Provide the (x, y) coordinate of the cell's center where the given text is located.  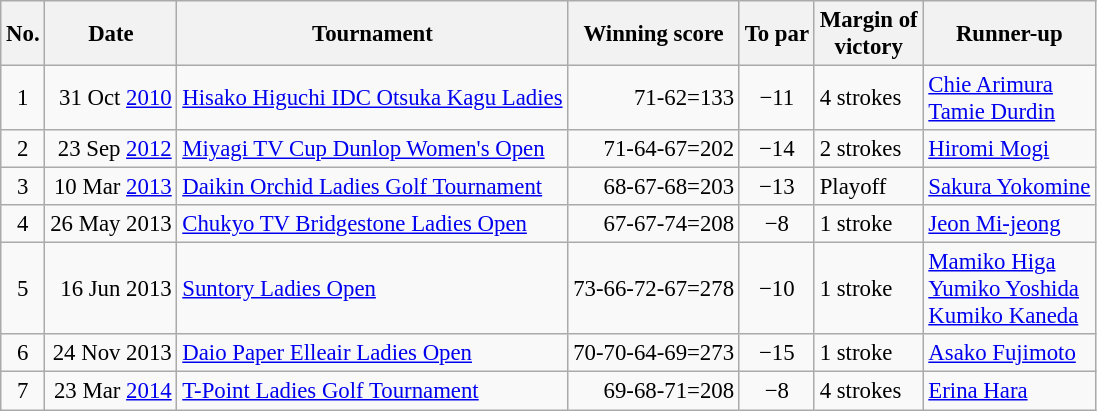
Asako Fujimoto (1010, 353)
31 Oct 2010 (111, 98)
No. (23, 34)
5 (23, 289)
−14 (776, 149)
3 (23, 187)
Playoff (868, 187)
Chukyo TV Bridgestone Ladies Open (372, 224)
23 Sep 2012 (111, 149)
Runner-up (1010, 34)
Mamiko Higa Yumiko Yoshida Kumiko Kaneda (1010, 289)
To par (776, 34)
10 Mar 2013 (111, 187)
T-Point Ladies Golf Tournament (372, 391)
71-64-67=202 (654, 149)
24 Nov 2013 (111, 353)
73-66-72-67=278 (654, 289)
−13 (776, 187)
Winning score (654, 34)
Erina Hara (1010, 391)
Date (111, 34)
−10 (776, 289)
1 (23, 98)
23 Mar 2014 (111, 391)
Hisako Higuchi IDC Otsuka Kagu Ladies (372, 98)
4 (23, 224)
Daio Paper Elleair Ladies Open (372, 353)
7 (23, 391)
−11 (776, 98)
67-67-74=208 (654, 224)
69-68-71=208 (654, 391)
6 (23, 353)
26 May 2013 (111, 224)
Suntory Ladies Open (372, 289)
Hiromi Mogi (1010, 149)
2 strokes (868, 149)
Miyagi TV Cup Dunlop Women's Open (372, 149)
Sakura Yokomine (1010, 187)
Chie Arimura Tamie Durdin (1010, 98)
Jeon Mi-jeong (1010, 224)
16 Jun 2013 (111, 289)
68-67-68=203 (654, 187)
−15 (776, 353)
Daikin Orchid Ladies Golf Tournament (372, 187)
70-70-64-69=273 (654, 353)
Tournament (372, 34)
71-62=133 (654, 98)
Margin ofvictory (868, 34)
2 (23, 149)
